Extract the [x, y] coordinate from the center of the cell holding the provided text.  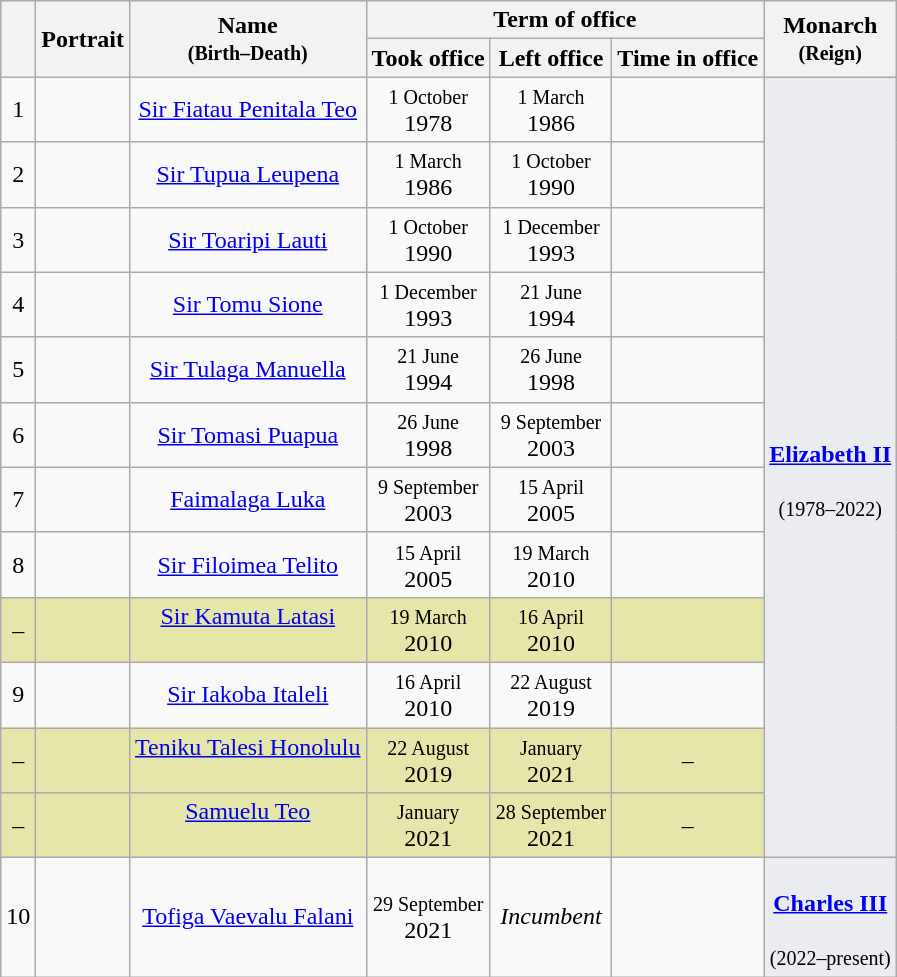
Charles III(2022–present) [830, 918]
29 September2021 [428, 918]
Tofiga Vaevalu Falani [248, 918]
Monarch(Reign) [830, 39]
Elizabeth II(1978–2022) [830, 468]
Took office [428, 58]
Incumbent [551, 918]
Sir Filoimea Telito [248, 564]
4 [18, 304]
3 [18, 240]
Samuelu Teo [248, 826]
Name(Birth–Death) [248, 39]
Term of office [565, 20]
Faimalaga Luka [248, 500]
9 [18, 694]
Portrait [83, 39]
28 September2021 [551, 826]
Sir Tomu Sione [248, 304]
2 [18, 174]
Sir Tulaga Manuella [248, 370]
Teniku Talesi Honolulu [248, 760]
Left office [551, 58]
6 [18, 434]
10 [18, 918]
1 October1978 [428, 110]
5 [18, 370]
Sir Iakoba Italeli [248, 694]
Time in office [688, 58]
1 [18, 110]
8 [18, 564]
Sir Tupua Leupena [248, 174]
Sir Kamuta Latasi [248, 630]
7 [18, 500]
Sir Toaripi Lauti [248, 240]
Sir Tomasi Puapua [248, 434]
Sir Fiatau Penitala Teo [248, 110]
